Output the (x, y) coordinate of the center of the cell containing the given text.  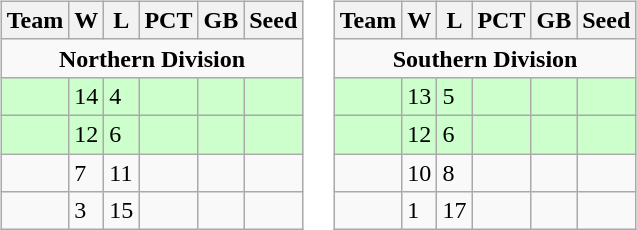
3 (86, 211)
5 (454, 96)
Northern Division (152, 58)
7 (86, 173)
1 (420, 211)
8 (454, 173)
13 (420, 96)
17 (454, 211)
15 (122, 211)
10 (420, 173)
14 (86, 96)
4 (122, 96)
Southern Division (485, 58)
11 (122, 173)
